Extract the [x, y] coordinate from the center of the cell holding the provided text.  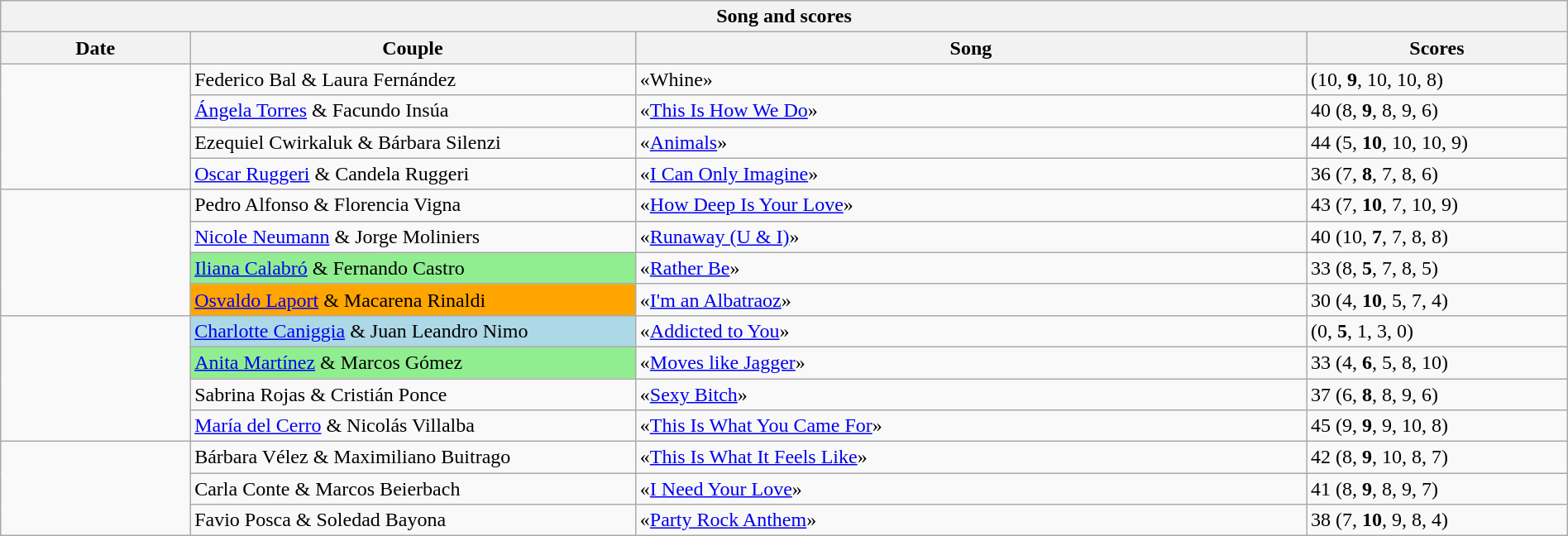
Song and scores [784, 17]
42 (8, 9, 10, 8, 7) [1437, 457]
38 (7, 10, 9, 8, 4) [1437, 520]
Favio Posca & Soledad Bayona [414, 520]
«I Need Your Love» [971, 489]
«Rather Be» [971, 268]
«I'm an Albatraoz» [971, 299]
«This Is What You Came For» [971, 426]
«Runaway (U & I)» [971, 237]
40 (8, 9, 8, 9, 6) [1437, 111]
«Whine» [971, 79]
Scores [1437, 48]
41 (8, 9, 8, 9, 7) [1437, 489]
María del Cerro & Nicolás Villalba [414, 426]
«Party Rock Anthem» [971, 520]
33 (8, 5, 7, 8, 5) [1437, 268]
Pedro Alfonso & Florencia Vigna [414, 205]
Ángela Torres & Facundo Insúa [414, 111]
Oscar Ruggeri & Candela Ruggeri [414, 174]
«Animals» [971, 142]
Nicole Neumann & Jorge Moliniers [414, 237]
Anita Martínez & Marcos Gómez [414, 362]
«I Can Only Imagine» [971, 174]
40 (10, 7, 7, 8, 8) [1437, 237]
«Sexy Bitch» [971, 395]
Date [96, 48]
Bárbara Vélez & Maximiliano Buitrago [414, 457]
(10, 9, 10, 10, 8) [1437, 79]
«Moves like Jagger» [971, 362]
44 (5, 10, 10, 10, 9) [1437, 142]
33 (4, 6, 5, 8, 10) [1437, 362]
Song [971, 48]
Charlotte Caniggia & Juan Leandro Nimo [414, 331]
36 (7, 8, 7, 8, 6) [1437, 174]
43 (7, 10, 7, 10, 9) [1437, 205]
Federico Bal & Laura Fernández [414, 79]
«How Deep Is Your Love» [971, 205]
(0, 5, 1, 3, 0) [1437, 331]
«Addicted to You» [971, 331]
Osvaldo Laport & Macarena Rinaldi [414, 299]
Ezequiel Cwirkaluk & Bárbara Silenzi [414, 142]
Sabrina Rojas & Cristián Ponce [414, 395]
«This Is What It Feels Like» [971, 457]
37 (6, 8, 8, 9, 6) [1437, 395]
Iliana Calabró & Fernando Castro [414, 268]
30 (4, 10, 5, 7, 4) [1437, 299]
Couple [414, 48]
Carla Conte & Marcos Beierbach [414, 489]
«This Is How We Do» [971, 111]
45 (9, 9, 9, 10, 8) [1437, 426]
